Scan for the cell matching the given text and deliver its [X, Y] coordinate at center. 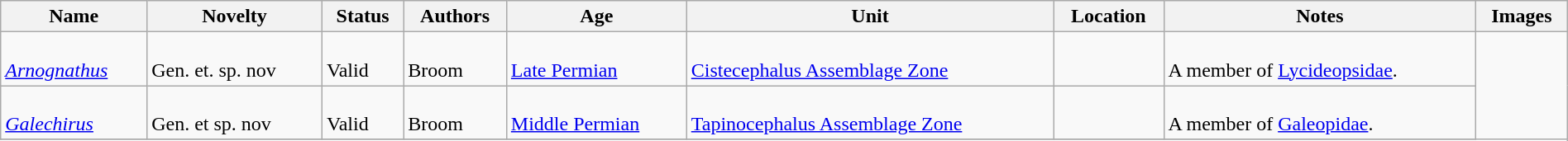
Cistecephalus Assemblage Zone [870, 59]
Arnognathus [74, 59]
Age [596, 16]
Tapinocephalus Assemblage Zone [870, 112]
Unit [870, 16]
A member of Galeopidae. [1320, 112]
Galechirus [74, 112]
Late Permian [596, 59]
Name [74, 16]
A member of Lycideopsidae. [1320, 59]
Images [1522, 16]
Location [1108, 16]
Authors [455, 16]
Status [362, 16]
Notes [1320, 16]
Gen. et. sp. nov [235, 59]
Middle Permian [596, 112]
Gen. et sp. nov [235, 112]
Novelty [235, 16]
